Locate the cell with the specified text and output its [x, y] center coordinate. 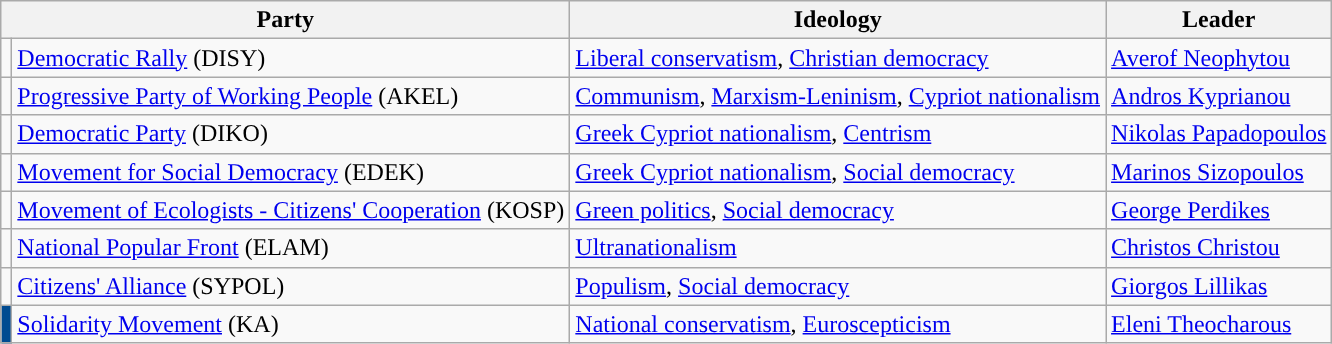
Liberal conservatism, Christian democracy [838, 58]
Nikolas Papadopoulos [1219, 134]
Marinos Sizopoulos [1219, 172]
Ultranationalism [838, 248]
Progressive Party of Working People (AKEL) [291, 96]
Christos Christou [1219, 248]
Movement for Social Democracy (EDEK) [291, 172]
Solidarity Movement (KA) [291, 324]
Eleni Theocharous [1219, 324]
National Popular Front (ELAM) [291, 248]
George Perdikes [1219, 210]
Leader [1219, 20]
Ideology [838, 20]
Movement of Ecologists - Citizens' Cooperation (KOSP) [291, 210]
Green politics, Social democracy [838, 210]
Averof Neophytou [1219, 58]
Communism, Marxism-Leninism, Cypriot nationalism [838, 96]
Democratic Rally (DISY) [291, 58]
Citizens' Alliance (SYPOL) [291, 286]
Party [286, 20]
Greek Cypriot nationalism, Social democracy [838, 172]
Giorgos Lillikas [1219, 286]
Andros Kyprianou [1219, 96]
Democratic Party (DIKO) [291, 134]
Greek Cypriot nationalism, Centrism [838, 134]
Populism, Social democracy [838, 286]
National conservatism, Euroscepticism [838, 324]
